Extract the [x, y] coordinate from the center of the cell holding the provided text.  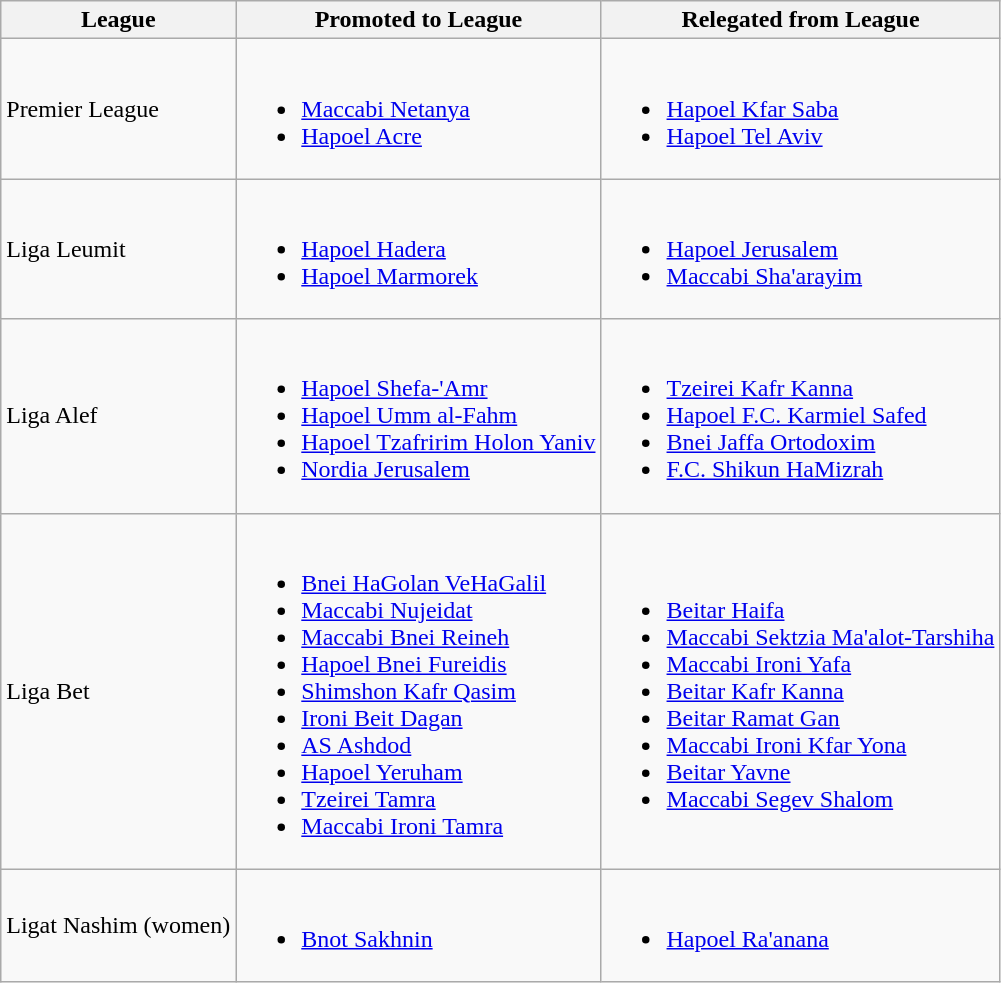
Bnot Sakhnin [418, 926]
Liga Leumit [118, 249]
Hapoel Shefa-'AmrHapoel Umm al-FahmHapoel Tzafririm Holon YanivNordia Jerusalem [418, 416]
Tzeirei Kafr KannaHapoel F.C. Karmiel SafedBnei Jaffa OrtodoximF.C. Shikun HaMizrah [800, 416]
League [118, 20]
Hapoel Ra'anana [800, 926]
Ligat Nashim (women) [118, 926]
Hapoel HaderaHapoel Marmorek [418, 249]
Hapoel Kfar SabaHapoel Tel Aviv [800, 109]
Relegated from League [800, 20]
Hapoel JerusalemMaccabi Sha'arayim [800, 249]
Liga Bet [118, 691]
Promoted to League [418, 20]
Liga Alef [118, 416]
Maccabi NetanyaHapoel Acre [418, 109]
Premier League [118, 109]
